Find where the given text appears and provide that cell's center as (X, Y) coordinate. 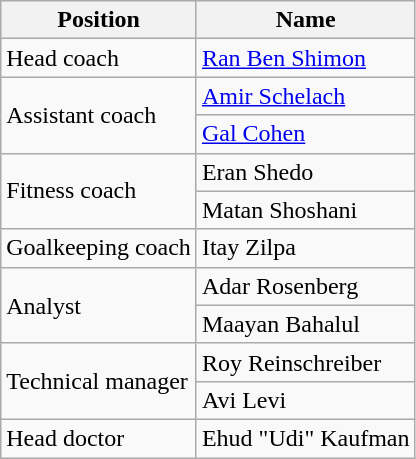
Amir Schelach (306, 96)
Adar Rosenberg (306, 286)
Avi Levi (306, 400)
Matan Shoshani (306, 210)
Ehud "Udi" Kaufman (306, 438)
Gal Cohen (306, 134)
Head coach (99, 58)
Maayan Bahalul (306, 324)
Goalkeeping coach (99, 248)
Roy Reinschreiber (306, 362)
Name (306, 20)
Position (99, 20)
Head doctor (99, 438)
Ran Ben Shimon (306, 58)
Analyst (99, 305)
Assistant coach (99, 115)
Itay Zilpa (306, 248)
Eran Shedo (306, 172)
Technical manager (99, 381)
Fitness coach (99, 191)
